Locate the cell with the specified text and output its (X, Y) center coordinate. 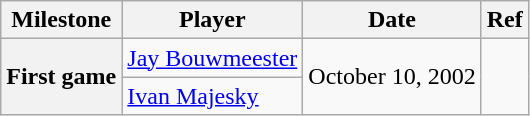
October 10, 2002 (392, 77)
Ivan Majesky (212, 96)
Date (392, 20)
First game (62, 77)
Ref (504, 20)
Player (212, 20)
Milestone (62, 20)
Jay Bouwmeester (212, 58)
